Extract the (x, y) coordinate from the center of the cell holding the provided text.  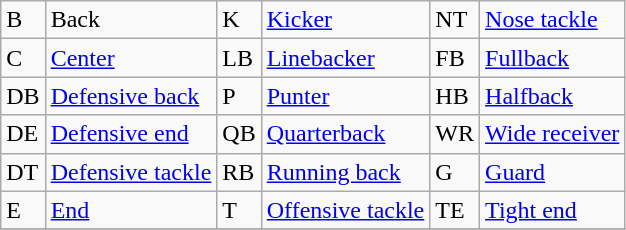
Running back (346, 172)
Guard (552, 172)
G (455, 172)
FB (455, 58)
TE (455, 210)
Offensive tackle (346, 210)
WR (455, 134)
E (23, 210)
HB (455, 96)
Defensive end (131, 134)
RB (239, 172)
Quarterback (346, 134)
Punter (346, 96)
Wide receiver (552, 134)
T (239, 210)
P (239, 96)
Halfback (552, 96)
B (23, 20)
Linebacker (346, 58)
Back (131, 20)
NT (455, 20)
DE (23, 134)
LB (239, 58)
Tight end (552, 210)
Kicker (346, 20)
DB (23, 96)
K (239, 20)
Fullback (552, 58)
Defensive tackle (131, 172)
DT (23, 172)
QB (239, 134)
Defensive back (131, 96)
Center (131, 58)
C (23, 58)
End (131, 210)
Nose tackle (552, 20)
